Detect which cell encompasses the target text, then output its (x, y) center coordinate. 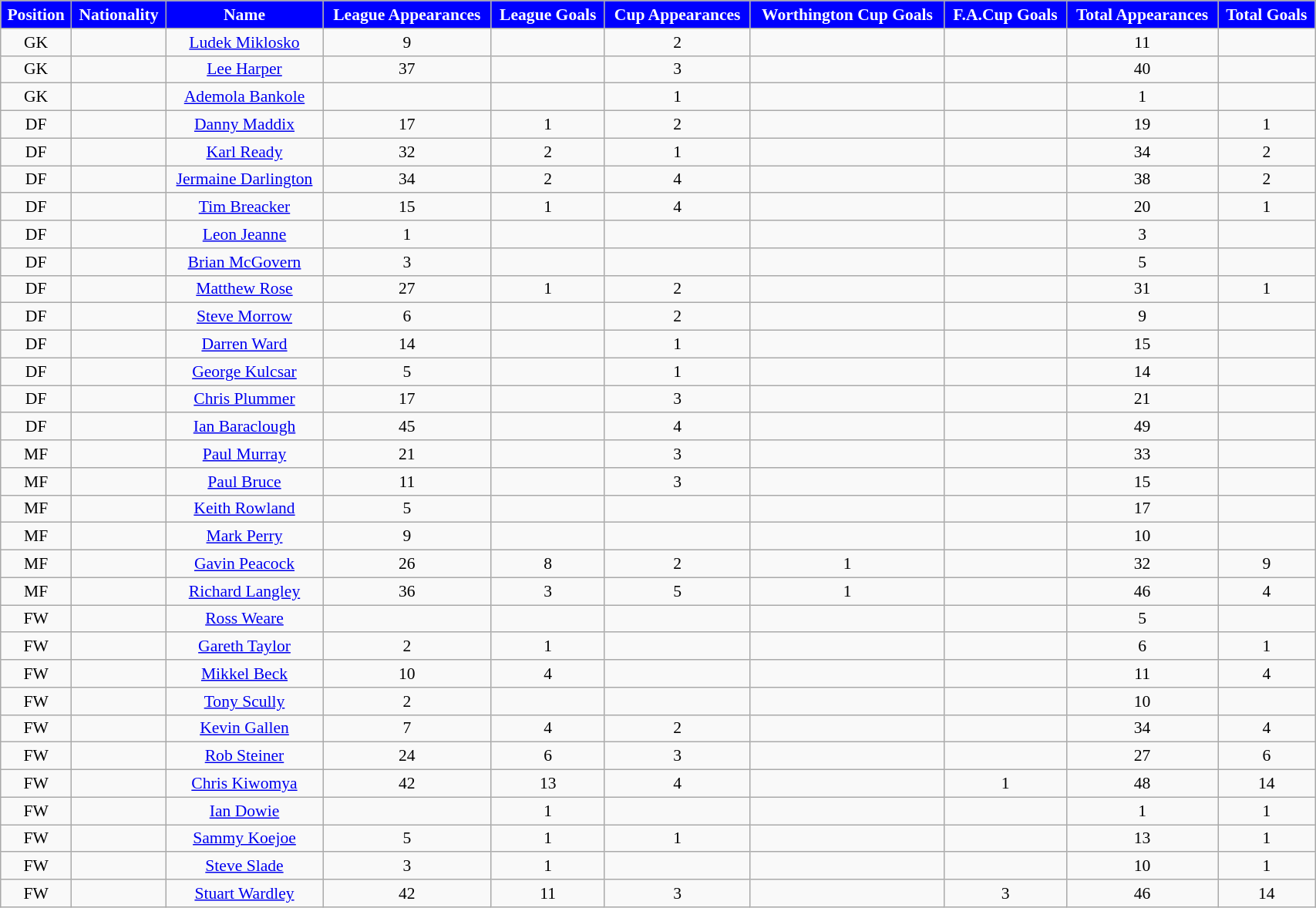
31 (1143, 289)
Keith Rowland (244, 509)
19 (1143, 125)
Karl Ready (244, 152)
Ian Baraclough (244, 427)
Worthington Cup Goals (847, 15)
Gareth Taylor (244, 647)
Ian Dowie (244, 811)
Tony Scully (244, 701)
Chris Kiwomya (244, 784)
Ademola Bankole (244, 97)
26 (407, 564)
33 (1143, 454)
Chris Plummer (244, 399)
Jermaine Darlington (244, 180)
Mark Perry (244, 536)
Ross Weare (244, 619)
Ludek Miklosko (244, 42)
49 (1143, 427)
7 (407, 728)
Mikkel Beck (244, 674)
George Kulcsar (244, 372)
Position (36, 15)
Name (244, 15)
37 (407, 69)
Steve Morrow (244, 317)
Total Appearances (1143, 15)
48 (1143, 784)
Tim Breacker (244, 207)
Matthew Rose (244, 289)
Paul Bruce (244, 482)
Lee Harper (244, 69)
Nationality (119, 15)
League Appearances (407, 15)
8 (547, 564)
Paul Murray (244, 454)
38 (1143, 180)
36 (407, 591)
Brian McGovern (244, 262)
Gavin Peacock (244, 564)
Steve Slade (244, 866)
Total Goals (1267, 15)
Danny Maddix (244, 125)
Cup Appearances (677, 15)
Sammy Koejoe (244, 839)
45 (407, 427)
F.A.Cup Goals (1005, 15)
40 (1143, 69)
Rob Steiner (244, 756)
24 (407, 756)
Stuart Wardley (244, 893)
Leon Jeanne (244, 234)
Kevin Gallen (244, 728)
20 (1143, 207)
League Goals (547, 15)
Darren Ward (244, 345)
Richard Langley (244, 591)
